Pinpoint the cell where the given text exists, returning its (x, y) midpoint coordinate. 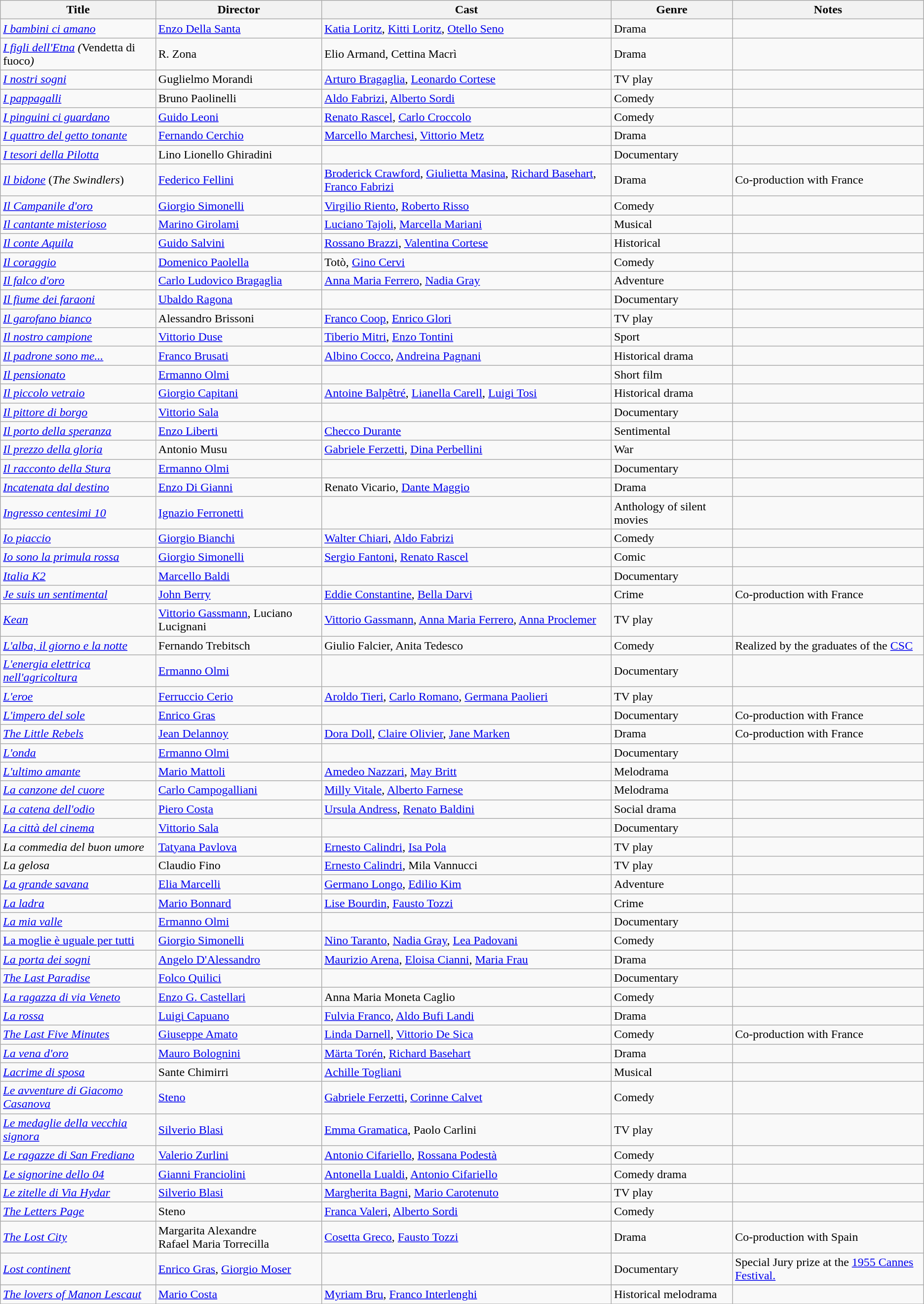
Tiberio Mitri, Enzo Tontini (467, 337)
Enzo Di Gianni (238, 487)
Bruno Paolinelli (238, 98)
Comedy drama (671, 1174)
I pappagalli (78, 98)
Genre (671, 10)
Ernesto Calindri, Isa Pola (467, 846)
Kean (78, 620)
I nostri sogni (78, 79)
La gelosa (78, 865)
The Lost City (78, 1237)
Gianni Franciolini (238, 1174)
Fernando Cerchio (238, 136)
Marcello Baldi (238, 576)
Arturo Bragaglia, Leonardo Cortese (467, 79)
Il pittore di borgo (78, 412)
La mia valle (78, 922)
Carlo Ludovico Bragaglia (238, 281)
L'impero del sole (78, 715)
Il padrone sono me... (78, 356)
Guido Leoni (238, 117)
Title (78, 10)
The Letters Page (78, 1211)
Sante Chimirri (238, 1072)
Linda Darnell, Vittorio De Sica (467, 1035)
Il bidone (The Swindlers) (78, 180)
R. Zona (238, 54)
Director (238, 10)
Lino Lionello Ghiradini (238, 154)
Le medaglie della vecchia signora (78, 1129)
Special Jury prize at the 1955 Cannes Festival. (828, 1269)
The Last Five Minutes (78, 1035)
Gabriele Ferzetti, Corinne Calvet (467, 1098)
Anna Maria Ferrero, Nadia Gray (467, 281)
Ernesto Calindri, Mila Vannucci (467, 865)
Myriam Bru, Franco Interlenghi (467, 1295)
Tatyana Pavlova (238, 846)
Checco Durante (467, 431)
Incatenata dal destino (78, 487)
Il garofano bianco (78, 318)
Il fiume dei faraoni (78, 300)
La porta dei sogni (78, 959)
Ferruccio Cerio (238, 696)
Anthology of silent movies (671, 512)
John Berry (238, 595)
Enzo Liberti (238, 431)
Luciano Tajoli, Marcella Mariani (467, 224)
Guglielmo Morandi (238, 79)
I pinguini ci guardano (78, 117)
Margarita AlexandreRafael Maria Torrecilla (238, 1237)
Piero Costa (238, 809)
Lise Bourdin, Fausto Tozzi (467, 903)
Domenico Paolella (238, 262)
Lost continent (78, 1269)
Il racconto della Stura (78, 468)
Social drama (671, 809)
Franco Coop, Enrico Glori (467, 318)
Germano Longo, Edilio Kim (467, 884)
Il conte Aquila (78, 243)
I bambini ci amano (78, 29)
Anna Maria Moneta Caglio (467, 997)
Sentimental (671, 431)
Historical (671, 243)
Virgilio Riento, Roberto Risso (467, 205)
Märta Torén, Richard Basehart (467, 1053)
Elia Marcelli (238, 884)
Ignazio Ferronetti (238, 512)
Notes (828, 10)
Alessandro Brissoni (238, 318)
La canzone del cuore (78, 790)
Enzo Della Santa (238, 29)
Ingresso centesimi 10 (78, 512)
La vena d'oro (78, 1053)
Margherita Bagni, Mario Carotenuto (467, 1192)
Giorgio Capitani (238, 393)
Aroldo Tieri, Carlo Romano, Germana Paolieri (467, 696)
Il nostro campione (78, 337)
Enzo G. Castellari (238, 997)
Giulio Falcier, Anita Tedesco (467, 646)
Io sono la primula rossa (78, 557)
Il coraggio (78, 262)
La ladra (78, 903)
The lovers of Manon Lescaut (78, 1295)
Mauro Bolognini (238, 1053)
Angelo D'Alessandro (238, 959)
Emma Gramatica, Paolo Carlini (467, 1129)
Walter Chiari, Aldo Fabrizi (467, 538)
Totò, Gino Cervi (467, 262)
I figli dell'Etna (Vendetta di fuoco) (78, 54)
Antonella Lualdi, Antonio Cifariello (467, 1174)
Giorgio Bianchi (238, 538)
Il Campanile d'oro (78, 205)
La grande savana (78, 884)
Il cantante misterioso (78, 224)
L'alba, il giorno e la notte (78, 646)
Il prezzo della gloria (78, 450)
Short film (671, 375)
Franco Brusati (238, 356)
The Last Paradise (78, 978)
Mario Bonnard (238, 903)
Valerio Zurlini (238, 1155)
Giuseppe Amato (238, 1035)
Vittorio Gassmann, Luciano Lucignani (238, 620)
Antonio Musu (238, 450)
Renato Rascel, Carlo Croccolo (467, 117)
Sergio Fantoni, Renato Rascel (467, 557)
Cast (467, 10)
Folco Quilici (238, 978)
Nino Taranto, Nadia Gray, Lea Padovani (467, 941)
Fulvia Franco, Aldo Bufi Landi (467, 1016)
Broderick Crawford, Giulietta Masina, Richard Basehart, Franco Fabrizi (467, 180)
Il piccolo vetraio (78, 393)
Jean Delannoy (238, 734)
Amedeo Nazzari, May Britt (467, 771)
Ursula Andress, Renato Baldini (467, 809)
La moglie è uguale per tutti (78, 941)
Le zitelle di Via Hydar (78, 1192)
Franca Valeri, Alberto Sordi (467, 1211)
Vittorio Duse (238, 337)
La città del cinema (78, 828)
Comic (671, 557)
Achille Togliani (467, 1072)
Rossano Brazzi, Valentina Cortese (467, 243)
I tesori della Pilotta (78, 154)
Gabriele Ferzetti, Dina Perbellini (467, 450)
Mario Costa (238, 1295)
La ragazza di via Veneto (78, 997)
Realized by the graduates of the CSC (828, 646)
Elio Armand, Cettina Macrì (467, 54)
La catena dell'odio (78, 809)
Antonio Cifariello, Rossana Podestà (467, 1155)
Italia K2 (78, 576)
Le avventure di Giacomo Casanova (78, 1098)
Enrico Gras (238, 715)
Guido Salvini (238, 243)
Io piaccio (78, 538)
Il pensionato (78, 375)
Marino Girolami (238, 224)
L'energia elettrica nell'agricoltura (78, 671)
La commedia del buon umore (78, 846)
Historical melodrama (671, 1295)
Vittorio Gassmann, Anna Maria Ferrero, Anna Proclemer (467, 620)
Federico Fellini (238, 180)
I quattro del getto tonante (78, 136)
Il porto della speranza (78, 431)
L'eroe (78, 696)
Luigi Capuano (238, 1016)
Renato Vicario, Dante Maggio (467, 487)
Le ragazze di San Frediano (78, 1155)
L'onda (78, 753)
Sport (671, 337)
Co-production with Spain (828, 1237)
Antoine Balpêtré, Lianella Carell, Luigi Tosi (467, 393)
Milly Vitale, Alberto Farnese (467, 790)
Claudio Fino (238, 865)
Enrico Gras, Giorgio Moser (238, 1269)
Marcello Marchesi, Vittorio Metz (467, 136)
Aldo Fabrizi, Alberto Sordi (467, 98)
Maurizio Arena, Eloisa Cianni, Maria Frau (467, 959)
Carlo Campogalliani (238, 790)
Fernando Trebitsch (238, 646)
Eddie Constantine, Bella Darvi (467, 595)
Cosetta Greco, Fausto Tozzi (467, 1237)
Mario Mattoli (238, 771)
L'ultimo amante (78, 771)
Il falco d'oro (78, 281)
Lacrime di sposa (78, 1072)
La rossa (78, 1016)
Albino Cocco, Andreina Pagnani (467, 356)
Le signorine dello 04 (78, 1174)
The Little Rebels (78, 734)
War (671, 450)
Katia Loritz, Kitti Loritz, Otello Seno (467, 29)
Je suis un sentimental (78, 595)
Ubaldo Ragona (238, 300)
Dora Doll, Claire Olivier, Jane Marken (467, 734)
